Scan for the cell matching the given text and deliver its [x, y] coordinate at center. 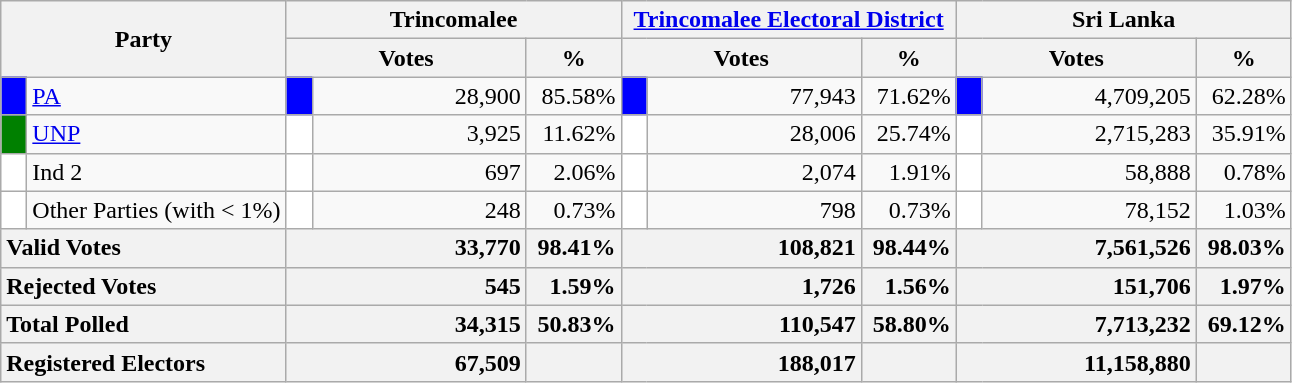
78,152 [1089, 210]
58,888 [1089, 172]
62.28% [1244, 96]
69.12% [1244, 324]
28,006 [754, 134]
108,821 [741, 248]
188,017 [741, 362]
98.41% [574, 248]
28,900 [419, 96]
697 [419, 172]
Trincomalee [454, 20]
Valid Votes [144, 248]
33,770 [406, 248]
Sri Lanka [1124, 20]
2,715,283 [1089, 134]
248 [419, 210]
77,943 [754, 96]
71.62% [908, 96]
110,547 [741, 324]
2,074 [754, 172]
798 [754, 210]
151,706 [1076, 286]
2.06% [574, 172]
85.58% [574, 96]
1,726 [741, 286]
Other Parties (with < 1%) [156, 210]
Trincomalee Electoral District [788, 20]
1.91% [908, 172]
4,709,205 [1089, 96]
98.03% [1244, 248]
7,561,526 [1076, 248]
Registered Electors [144, 362]
58.80% [908, 324]
25.74% [908, 134]
1.03% [1244, 210]
50.83% [574, 324]
1.59% [574, 286]
35.91% [1244, 134]
1.97% [1244, 286]
34,315 [406, 324]
7,713,232 [1076, 324]
Party [144, 39]
98.44% [908, 248]
Ind 2 [156, 172]
3,925 [419, 134]
Total Polled [144, 324]
11.62% [574, 134]
Rejected Votes [144, 286]
0.78% [1244, 172]
11,158,880 [1076, 362]
67,509 [406, 362]
545 [406, 286]
UNP [156, 134]
1.56% [908, 286]
PA [156, 96]
